Scan for the cell matching the given text and deliver its (x, y) coordinate at center. 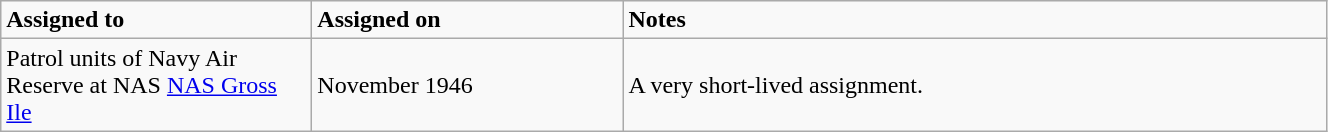
November 1946 (468, 85)
Notes (975, 20)
Patrol units of Navy Air Reserve at NAS NAS Gross Ile (156, 85)
Assigned on (468, 20)
A very short-lived assignment. (975, 85)
Assigned to (156, 20)
